Output the [X, Y] coordinate of the center of the cell containing the given text.  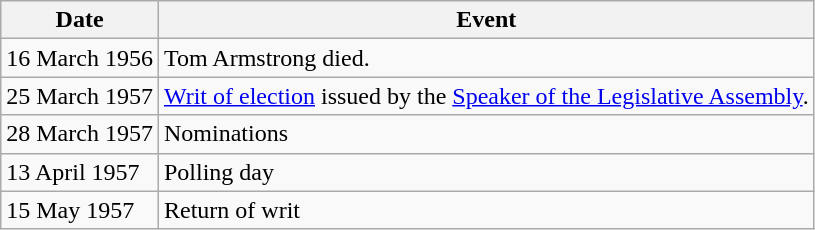
Event [486, 20]
Return of writ [486, 210]
Date [80, 20]
Writ of election issued by the Speaker of the Legislative Assembly. [486, 96]
13 April 1957 [80, 172]
Polling day [486, 172]
Tom Armstrong died. [486, 58]
16 March 1956 [80, 58]
Nominations [486, 134]
28 March 1957 [80, 134]
25 March 1957 [80, 96]
15 May 1957 [80, 210]
